Capture the cell that displays the provided text and extract its [X, Y] central coordinate. 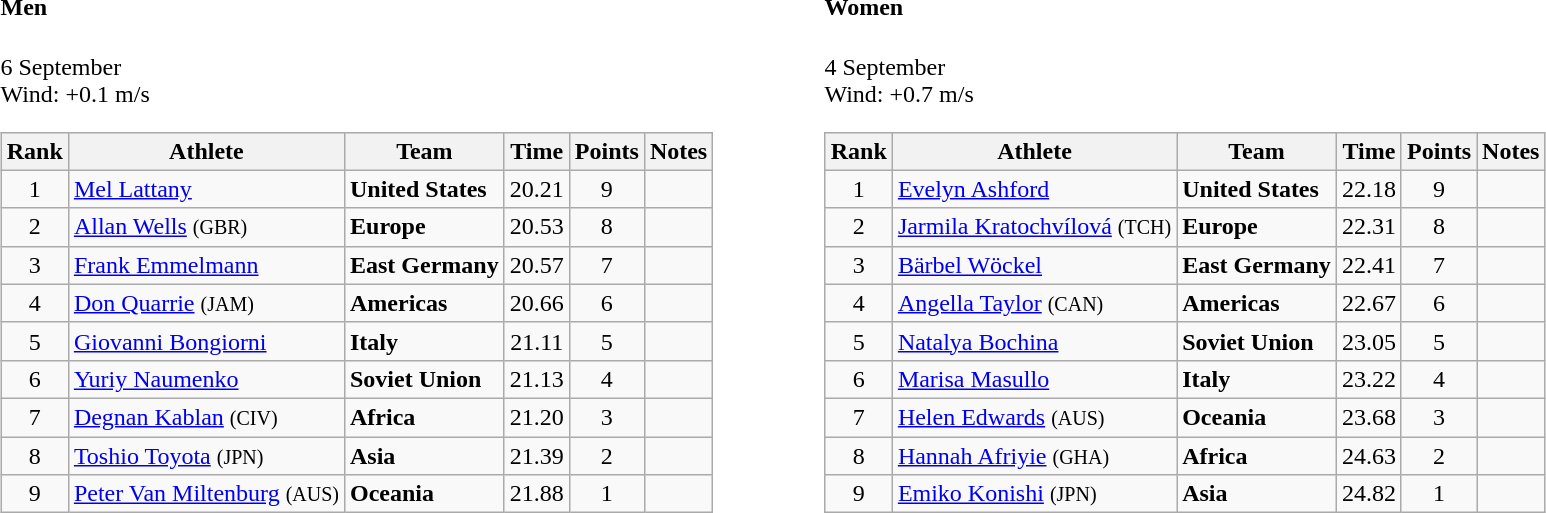
22.67 [1368, 303]
Natalya Bochina [1034, 341]
24.82 [1368, 494]
Helen Edwards (AUS) [1034, 417]
Angella Taylor (CAN) [1034, 303]
Marisa Masullo [1034, 379]
21.13 [536, 379]
20.21 [536, 189]
Yuriy Naumenko [206, 379]
Don Quarrie (JAM) [206, 303]
Giovanni Bongiorni [206, 341]
22.31 [1368, 227]
20.66 [536, 303]
23.68 [1368, 417]
23.22 [1368, 379]
20.53 [536, 227]
21.88 [536, 494]
Jarmila Kratochvílová (TCH) [1034, 227]
Allan Wells (GBR) [206, 227]
Degnan Kablan (CIV) [206, 417]
Frank Emmelmann [206, 265]
Hannah Afriyie (GHA) [1034, 456]
24.63 [1368, 456]
Peter Van Miltenburg (AUS) [206, 494]
Evelyn Ashford [1034, 189]
Emiko Konishi (JPN) [1034, 494]
Mel Lattany [206, 189]
22.18 [1368, 189]
22.41 [1368, 265]
Bärbel Wöckel [1034, 265]
21.20 [536, 417]
23.05 [1368, 341]
21.11 [536, 341]
Toshio Toyota (JPN) [206, 456]
20.57 [536, 265]
21.39 [536, 456]
